For the text-containing cell, return its midpoint in [x, y] coordinate format. 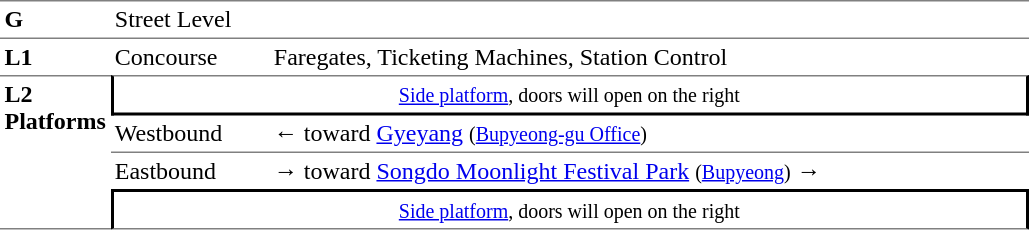
G [55, 20]
← toward Gyeyang (Bupyeong-gu Office) [648, 135]
Westbound [190, 135]
→ toward Songdo Moonlight Festival Park (Bupyeong) → [648, 171]
Street Level [190, 20]
Concourse [190, 57]
Eastbound [190, 171]
L2Platforms [55, 152]
L1 [55, 57]
Faregates, Ticketing Machines, Station Control [648, 57]
